Extract the [x, y] coordinate from the center of the cell holding the provided text.  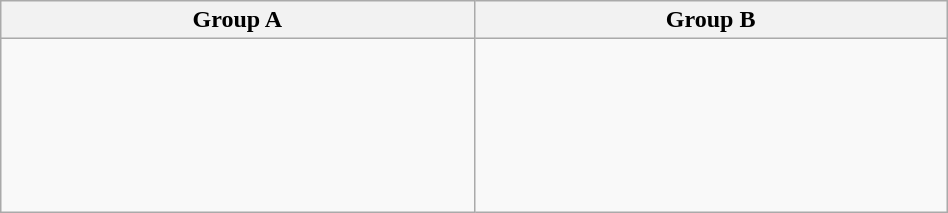
Group B [710, 20]
Group A [238, 20]
